Return the (x, y) coordinate for the center point of the cell that contains the specified text.  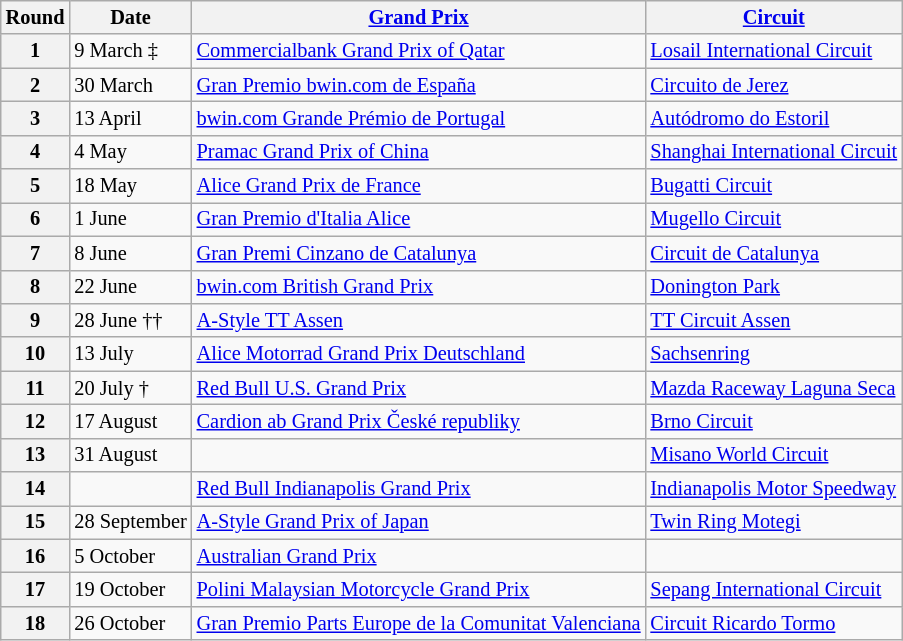
Gran Premio bwin.com de España (419, 85)
A-Style TT Assen (419, 320)
Australian Grand Prix (419, 556)
Misano World Circuit (774, 455)
Alice Grand Prix de France (419, 186)
8 June (130, 253)
18 May (130, 186)
Losail International Circuit (774, 51)
9 (36, 320)
A-Style Grand Prix of Japan (419, 522)
19 October (130, 589)
Autódromo do Estoril (774, 118)
8 (36, 287)
1 June (130, 219)
Commercialbank Grand Prix of Qatar (419, 51)
Mugello Circuit (774, 219)
9 March ‡ (130, 51)
5 (36, 186)
TT Circuit Assen (774, 320)
4 May (130, 152)
Indianapolis Motor Speedway (774, 489)
Cardion ab Grand Prix České republiky (419, 421)
Sachsenring (774, 354)
10 (36, 354)
12 (36, 421)
Mazda Raceway Laguna Seca (774, 388)
Donington Park (774, 287)
28 September (130, 522)
Round (36, 17)
Circuit Ricardo Tormo (774, 623)
Circuit de Catalunya (774, 253)
14 (36, 489)
17 (36, 589)
bwin.com British Grand Prix (419, 287)
Sepang International Circuit (774, 589)
Date (130, 17)
18 (36, 623)
bwin.com Grande Prémio de Portugal (419, 118)
6 (36, 219)
17 August (130, 421)
Bugatti Circuit (774, 186)
4 (36, 152)
Gran Premio d'Italia Alice (419, 219)
Grand Prix (419, 17)
15 (36, 522)
28 June †† (130, 320)
Twin Ring Motegi (774, 522)
Red Bull Indianapolis Grand Prix (419, 489)
Brno Circuit (774, 421)
3 (36, 118)
13 (36, 455)
26 October (130, 623)
Pramac Grand Prix of China (419, 152)
7 (36, 253)
13 July (130, 354)
Shanghai International Circuit (774, 152)
16 (36, 556)
Circuito de Jerez (774, 85)
31 August (130, 455)
Circuit (774, 17)
11 (36, 388)
Gran Premio Parts Europe de la Comunitat Valenciana (419, 623)
30 March (130, 85)
13 April (130, 118)
Alice Motorrad Grand Prix Deutschland (419, 354)
20 July † (130, 388)
Polini Malaysian Motorcycle Grand Prix (419, 589)
5 October (130, 556)
1 (36, 51)
2 (36, 85)
22 June (130, 287)
Red Bull U.S. Grand Prix (419, 388)
Gran Premi Cinzano de Catalunya (419, 253)
